Locate the cell with the specified text and output its (X, Y) center coordinate. 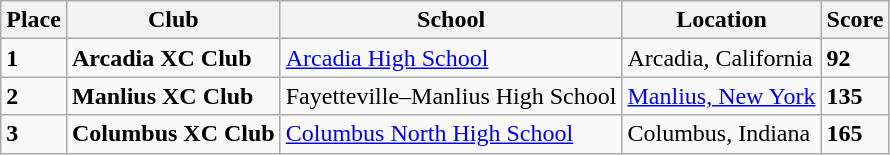
2 (34, 96)
1 (34, 58)
Arcadia XC Club (173, 58)
3 (34, 134)
Arcadia High School (451, 58)
Location (722, 20)
Manlius XC Club (173, 96)
Arcadia, California (722, 58)
Club (173, 20)
135 (855, 96)
Fayetteville–Manlius High School (451, 96)
Score (855, 20)
92 (855, 58)
Manlius, New York (722, 96)
Columbus, Indiana (722, 134)
Place (34, 20)
165 (855, 134)
Columbus North High School (451, 134)
Columbus XC Club (173, 134)
School (451, 20)
